From the cell containing the given text, extract its center point as [X, Y] coordinate. 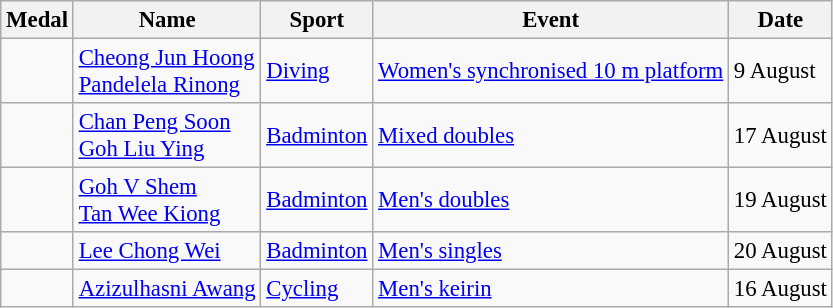
Sport [317, 20]
Event [551, 20]
Name [167, 20]
20 August [781, 251]
Diving [317, 72]
Lee Chong Wei [167, 251]
Men's singles [551, 251]
Cycling [317, 289]
16 August [781, 289]
9 August [781, 72]
Mixed doubles [551, 136]
Medal [38, 20]
17 August [781, 136]
Chan Peng SoonGoh Liu Ying [167, 136]
19 August [781, 200]
Men's doubles [551, 200]
Women's synchronised 10 m platform [551, 72]
Date [781, 20]
Goh V ShemTan Wee Kiong [167, 200]
Men's keirin [551, 289]
Azizulhasni Awang [167, 289]
Cheong Jun HoongPandelela Rinong [167, 72]
